Locate the cell with the specified text and output its [x, y] center coordinate. 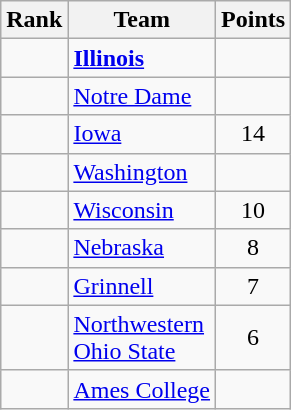
Rank [34, 20]
Washington [142, 172]
Illinois [142, 58]
Notre Dame [142, 96]
Ames College [142, 389]
Points [254, 20]
7 [254, 286]
14 [254, 134]
8 [254, 248]
10 [254, 210]
Team [142, 20]
Grinnell [142, 286]
Iowa [142, 134]
Wisconsin [142, 210]
6 [254, 338]
Northwestern Ohio State [142, 338]
Nebraska [142, 248]
